Detect which cell encompasses the target text, then output its [x, y] center coordinate. 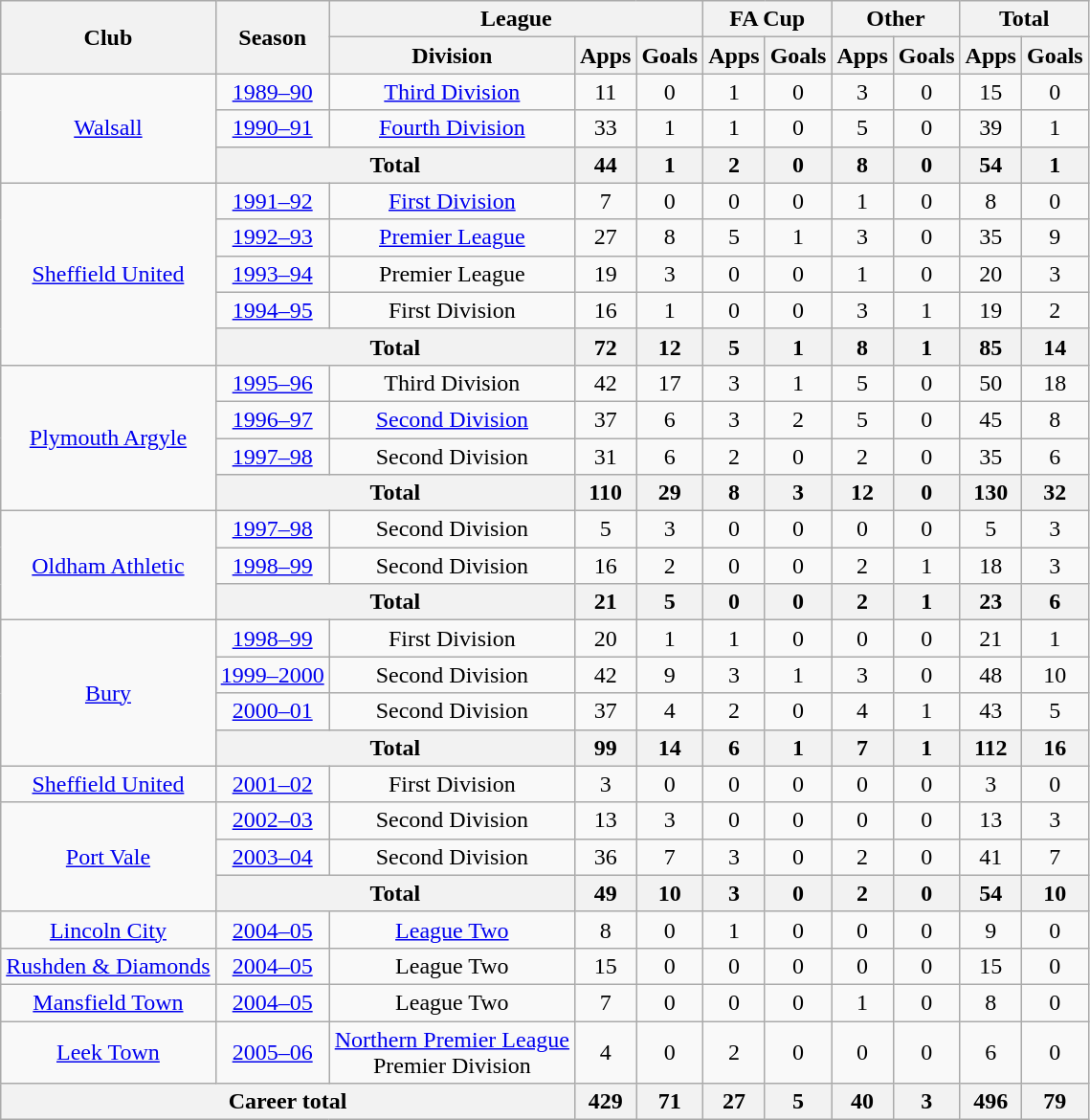
32 [1055, 493]
44 [605, 165]
50 [990, 383]
43 [990, 711]
71 [670, 1102]
1994–95 [272, 310]
1996–97 [272, 419]
1999–2000 [272, 675]
33 [605, 128]
1991–92 [272, 201]
Northern Premier LeaguePremier Division [452, 1051]
1995–96 [272, 383]
429 [605, 1102]
2005–06 [272, 1051]
496 [990, 1102]
130 [990, 493]
2001–02 [272, 784]
1989–90 [272, 92]
48 [990, 675]
Mansfield Town [108, 1002]
Lincoln City [108, 930]
2003–04 [272, 857]
1993–94 [272, 274]
79 [1055, 1102]
Rushden & Diamonds [108, 966]
17 [670, 383]
FA Cup [767, 19]
110 [605, 493]
99 [605, 748]
85 [990, 347]
Season [272, 37]
41 [990, 857]
Port Vale [108, 857]
2000–01 [272, 711]
Plymouth Argyle [108, 437]
1990–91 [272, 128]
49 [605, 893]
Other [896, 19]
Fourth Division [452, 128]
League [516, 19]
40 [862, 1102]
Bury [108, 693]
2002–03 [272, 820]
72 [605, 347]
Career total [288, 1102]
Oldham Athletic [108, 566]
11 [605, 92]
Club [108, 37]
36 [605, 857]
Leek Town [108, 1051]
1992–93 [272, 237]
29 [670, 493]
Walsall [108, 128]
Division [452, 56]
31 [605, 457]
23 [990, 602]
39 [990, 128]
112 [990, 748]
45 [990, 419]
